Search for the cell housing the specified text and yield its [X, Y] center coordinate. 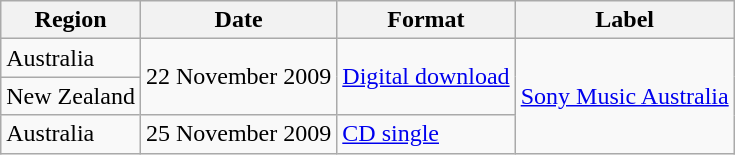
Digital download [426, 77]
22 November 2009 [238, 77]
Format [426, 20]
New Zealand [71, 96]
Date [238, 20]
25 November 2009 [238, 134]
CD single [426, 134]
Sony Music Australia [624, 96]
Label [624, 20]
Region [71, 20]
